Determine the (X, Y) coordinate at the center of the cell enclosing the given text.  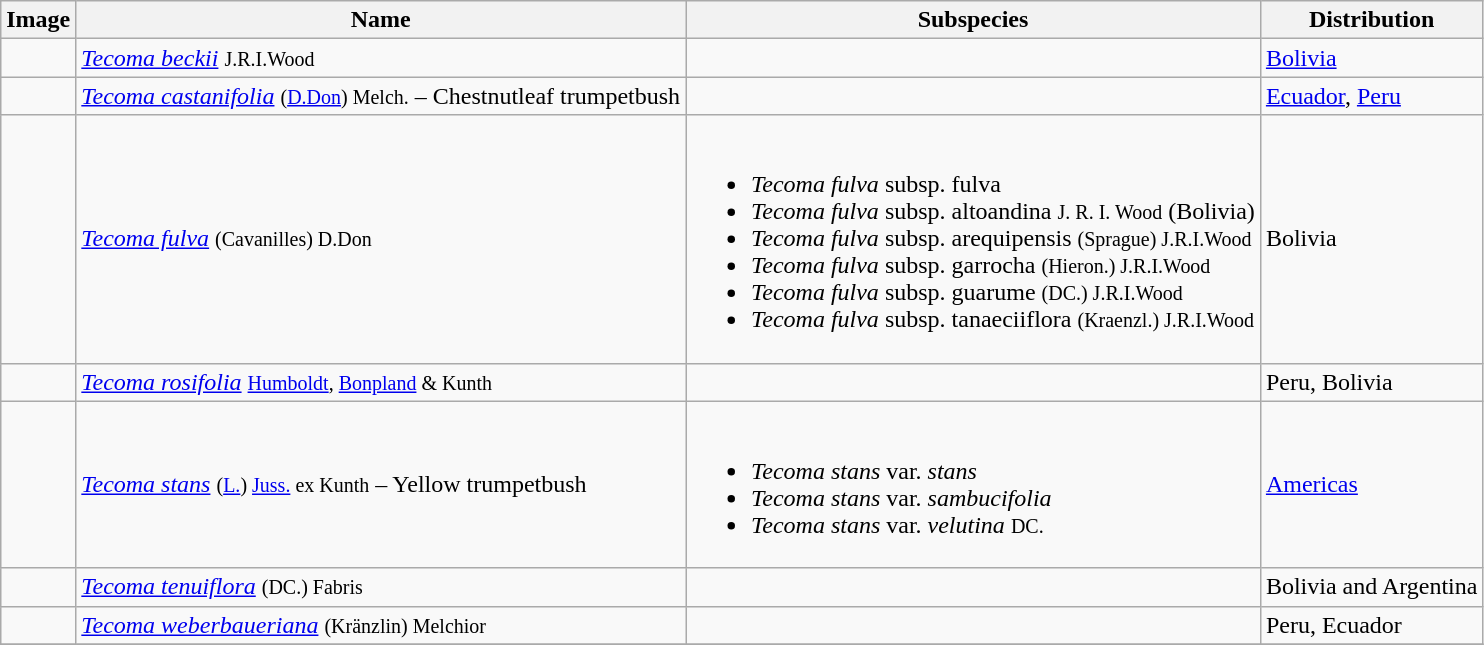
Tecoma tenuiflora (DC.) Fabris (381, 587)
Americas (1372, 484)
Tecoma beckii J.R.I.Wood (381, 58)
Tecoma stans (L.) Juss. ex Kunth – Yellow trumpetbush (381, 484)
Image (38, 20)
Name (381, 20)
Ecuador, Peru (1372, 96)
Peru, Bolivia (1372, 382)
Tecoma rosifolia Humboldt, Bonpland & Kunth (381, 382)
Distribution (1372, 20)
Peru, Ecuador (1372, 625)
Tecoma stans var. stansTecoma stans var. sambucifoliaTecoma stans var. velutina DC. (974, 484)
Subspecies (974, 20)
Tecoma castanifolia (D.Don) Melch. – Chestnutleaf trumpetbush (381, 96)
Bolivia and Argentina (1372, 587)
Tecoma weberbaueriana (Kränzlin) Melchior (381, 625)
Tecoma fulva (Cavanilles) D.Don (381, 239)
